Pinpoint the cell where the given text exists, returning its (X, Y) midpoint coordinate. 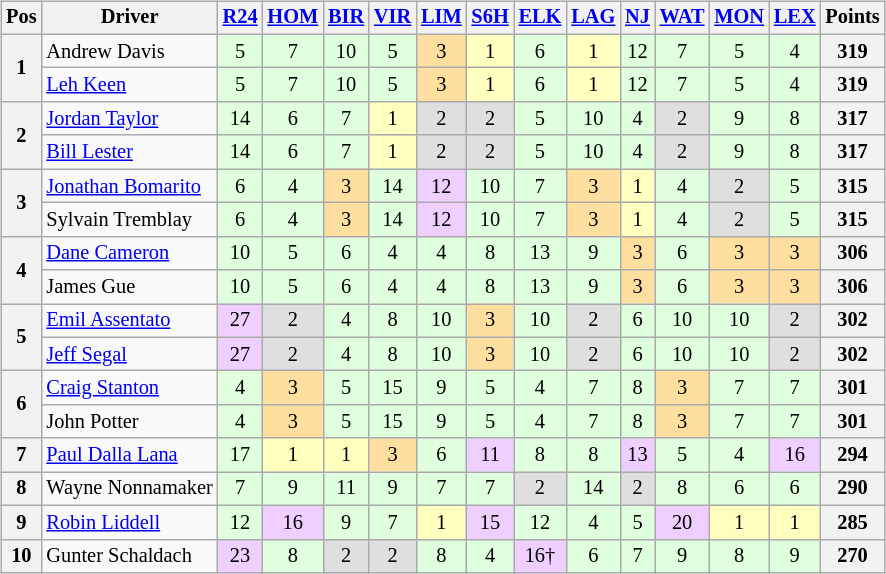
Pos (21, 18)
S6H (490, 18)
16† (540, 556)
17 (240, 455)
294 (852, 455)
Paul Dalla Lana (129, 455)
NJ (638, 18)
BIR (346, 18)
Sylvain Tremblay (129, 220)
Jonathan Bomarito (129, 186)
Bill Lester (129, 152)
Driver (129, 18)
270 (852, 556)
Leh Keen (129, 85)
WAT (682, 18)
Gunter Schaldach (129, 556)
LAG (593, 18)
Points (852, 18)
20 (682, 522)
Wayne Nonnamaker (129, 489)
Jeff Segal (129, 354)
285 (852, 522)
LIM (441, 18)
ELK (540, 18)
John Potter (129, 422)
James Gue (129, 287)
23 (240, 556)
Dane Cameron (129, 253)
Andrew Davis (129, 51)
LEX (795, 18)
Robin Liddell (129, 522)
290 (852, 489)
HOM (292, 18)
Craig Stanton (129, 388)
MON (739, 18)
Emil Assentato (129, 321)
R24 (240, 18)
Jordan Taylor (129, 119)
VIR (392, 18)
